Extract the [X, Y] coordinate from the center of the cell holding the provided text.  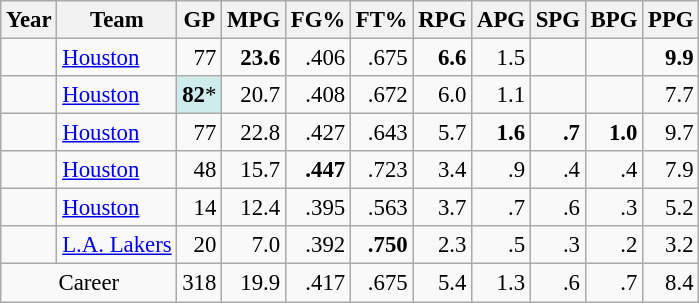
PPG [671, 20]
.447 [318, 170]
12.4 [254, 208]
22.8 [254, 133]
6.6 [442, 58]
.395 [318, 208]
1.1 [502, 95]
82* [200, 95]
.427 [318, 133]
.408 [318, 95]
20 [200, 245]
19.9 [254, 283]
.2 [614, 245]
GP [200, 20]
5.4 [442, 283]
3.2 [671, 245]
L.A. Lakers [117, 245]
.723 [382, 170]
15.7 [254, 170]
8.4 [671, 283]
318 [200, 283]
9.7 [671, 133]
APG [502, 20]
Year [29, 20]
.643 [382, 133]
1.0 [614, 133]
5.2 [671, 208]
.392 [318, 245]
3.4 [442, 170]
RPG [442, 20]
7.7 [671, 95]
Team [117, 20]
48 [200, 170]
.9 [502, 170]
FT% [382, 20]
23.6 [254, 58]
1.3 [502, 283]
20.7 [254, 95]
BPG [614, 20]
6.0 [442, 95]
7.0 [254, 245]
MPG [254, 20]
14 [200, 208]
7.9 [671, 170]
2.3 [442, 245]
5.7 [442, 133]
.672 [382, 95]
1.5 [502, 58]
FG% [318, 20]
9.9 [671, 58]
.5 [502, 245]
3.7 [442, 208]
1.6 [502, 133]
.563 [382, 208]
SPG [558, 20]
.750 [382, 245]
.417 [318, 283]
.406 [318, 58]
Career [89, 283]
